Pinpoint the cell where the given text exists, returning its [X, Y] midpoint coordinate. 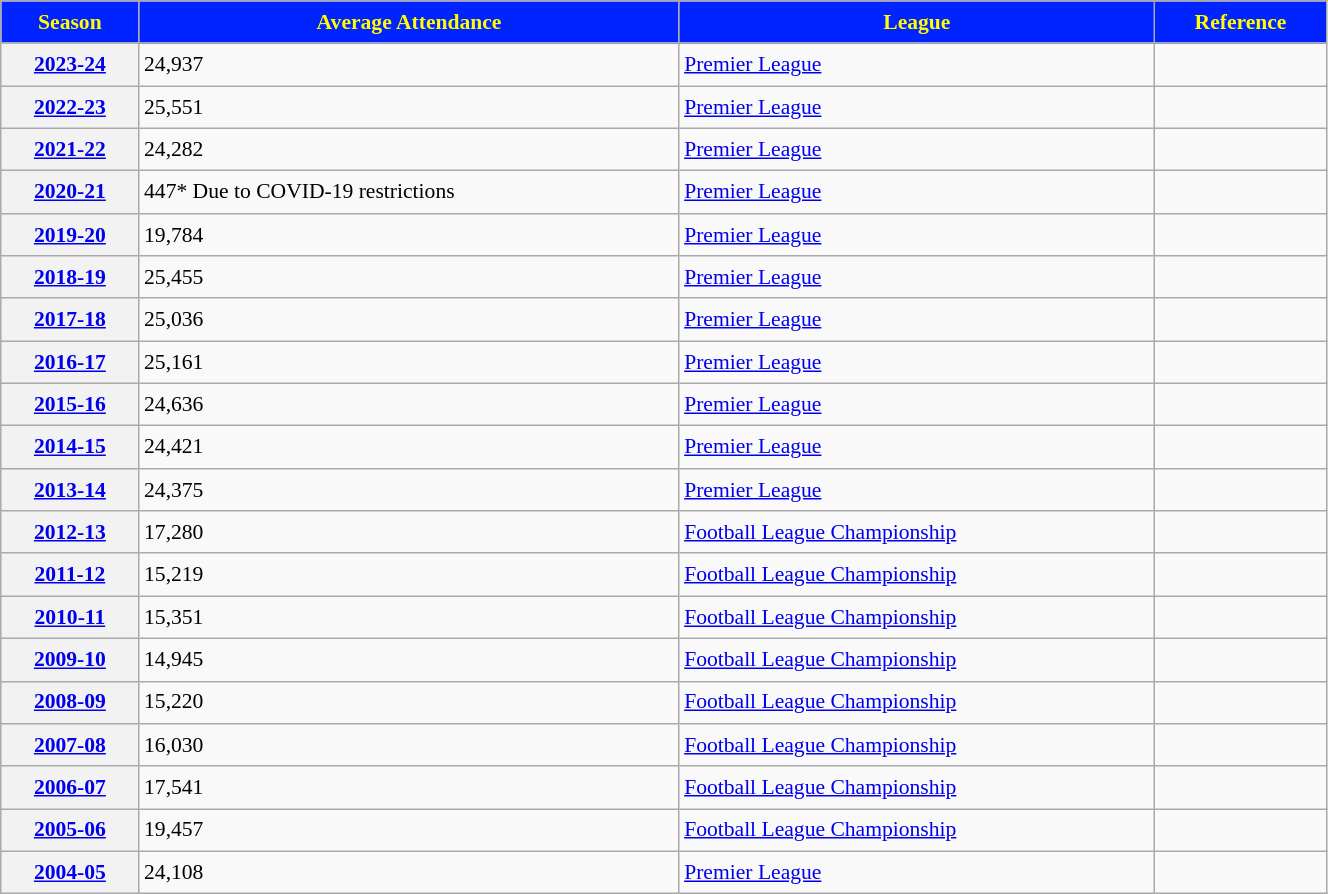
2010-11 [70, 618]
24,282 [409, 150]
2016-17 [70, 362]
15,219 [409, 576]
25,036 [409, 320]
League [917, 22]
15,351 [409, 618]
2019-20 [70, 236]
2017-18 [70, 320]
2021-22 [70, 150]
2004-05 [70, 872]
14,945 [409, 660]
19,784 [409, 236]
2005-06 [70, 830]
24,937 [409, 66]
16,030 [409, 746]
2013-14 [70, 490]
Reference [1241, 22]
25,161 [409, 362]
2018-19 [70, 278]
Season [70, 22]
2020-21 [70, 192]
17,280 [409, 532]
25,455 [409, 278]
447* Due to COVID-19 restrictions [409, 192]
2015-16 [70, 406]
Average Attendance [409, 22]
2012-13 [70, 532]
2006-07 [70, 788]
17,541 [409, 788]
2014-15 [70, 448]
2008-09 [70, 702]
2007-08 [70, 746]
24,421 [409, 448]
24,375 [409, 490]
2023-24 [70, 66]
2011-12 [70, 576]
25,551 [409, 108]
19,457 [409, 830]
15,220 [409, 702]
2022-23 [70, 108]
24,108 [409, 872]
24,636 [409, 406]
2009-10 [70, 660]
